Search for the cell housing the specified text and yield its [X, Y] center coordinate. 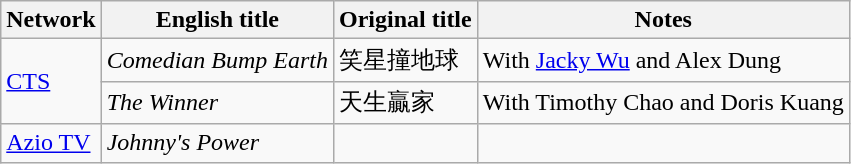
天生贏家 [406, 102]
Azio TV [51, 143]
Original title [406, 20]
Johnny's Power [217, 143]
With Jacky Wu and Alex Dung [663, 60]
笑星撞地球 [406, 60]
With Timothy Chao and Doris Kuang [663, 102]
CTS [51, 82]
Notes [663, 20]
Network [51, 20]
Comedian Bump Earth [217, 60]
English title [217, 20]
The Winner [217, 102]
